For the text-containing cell, return its midpoint in [X, Y] coordinate format. 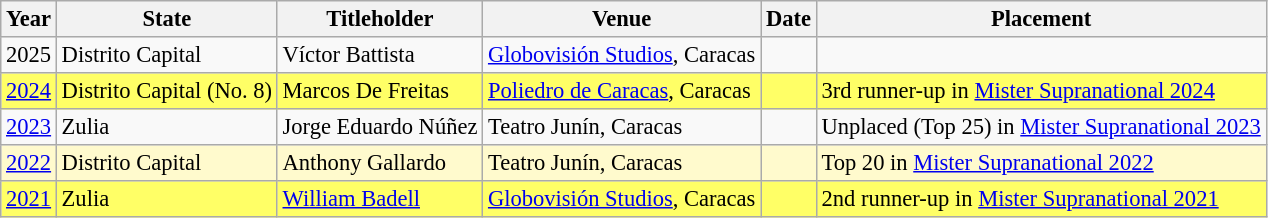
2023 [29, 127]
Poliedro de Caracas, Caracas [622, 91]
Titleholder [380, 19]
Jorge Eduardo Núñez [380, 127]
2022 [29, 163]
Marcos De Freitas [380, 91]
3rd runner-up in Mister Supranational 2024 [1041, 91]
2021 [29, 199]
Anthony Gallardo [380, 163]
Placement [1041, 19]
Venue [622, 19]
2nd runner-up in Mister Supranational 2021 [1041, 199]
Distrito Capital (No. 8) [166, 91]
State [166, 19]
Top 20 in Mister Supranational 2022 [1041, 163]
Unplaced (Top 25) in Mister Supranational 2023 [1041, 127]
Date [789, 19]
Víctor Battista [380, 55]
2024 [29, 91]
2025 [29, 55]
Year [29, 19]
William Badell [380, 199]
